Provide the [x, y] coordinate of the cell's center where the given text is located.  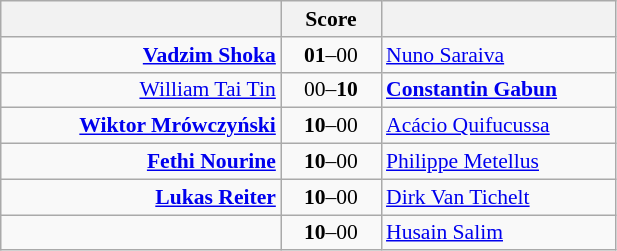
Wiktor Mrówczyński [141, 126]
00–10 [331, 90]
Constantin Gabun [498, 90]
Philippe Metellus [498, 162]
Nuno Saraiva [498, 55]
Vadzim Shoka [141, 55]
Lukas Reiter [141, 197]
01–00 [331, 55]
Husain Salim [498, 233]
Dirk Van Tichelt [498, 197]
William Tai Tin [141, 90]
Fethi Nourine [141, 162]
Acácio Quifucussa [498, 126]
Score [331, 19]
